Pinpoint the cell where the given text exists, returning its [X, Y] midpoint coordinate. 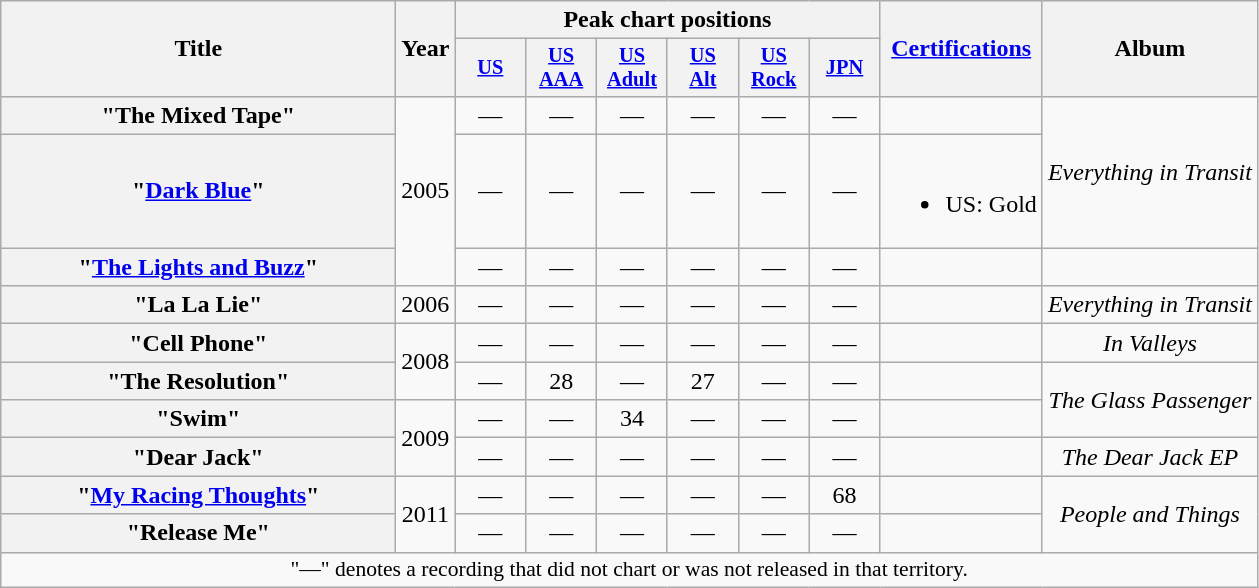
"La La Lie" [198, 305]
68 [844, 495]
34 [632, 419]
"My Racing Thoughts" [198, 495]
"Dear Jack" [198, 457]
2011 [426, 514]
"The Resolution" [198, 381]
"—" denotes a recording that did not chart or was not released in that territory. [630, 570]
Peak chart positions [668, 20]
"Dark Blue" [198, 192]
28 [562, 381]
27 [702, 381]
"Swim" [198, 419]
USAlt [702, 68]
"The Mixed Tape" [198, 115]
USAAA [562, 68]
JPN [844, 68]
In Valleys [1150, 343]
People and Things [1150, 514]
Title [198, 49]
2005 [426, 190]
2008 [426, 362]
Album [1150, 49]
"Release Me" [198, 533]
USAdult [632, 68]
2006 [426, 305]
US: Gold [961, 192]
Year [426, 49]
The Dear Jack EP [1150, 457]
"Cell Phone" [198, 343]
The Glass Passenger [1150, 400]
US [490, 68]
Certifications [961, 49]
"The Lights and Buzz" [198, 267]
2009 [426, 438]
US Rock [774, 68]
